Output the (x, y) coordinate of the center of the cell containing the given text.  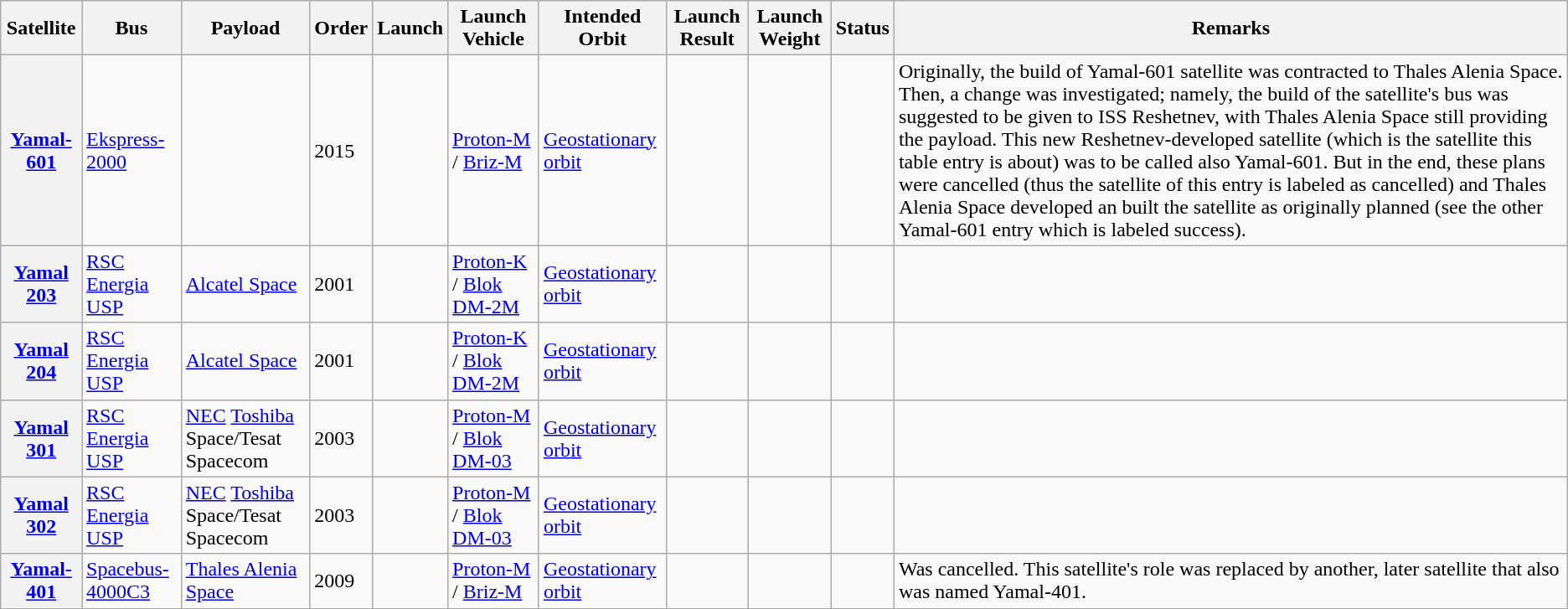
Satellite (42, 28)
Thales Alenia Space (245, 581)
Was cancelled. This satellite's role was replaced by another, later satellite that also was named Yamal-401. (1230, 581)
Launch Result (707, 28)
2015 (342, 151)
Launch Weight (789, 28)
Launch Vehicle (494, 28)
Order (342, 28)
Yamal 204 (42, 361)
Bus (132, 28)
Spacebus-4000C3 (132, 581)
Ekspress-2000 (132, 151)
Intended Orbit (602, 28)
Status (863, 28)
Payload (245, 28)
Yamal 203 (42, 284)
Remarks (1230, 28)
Yamal-601 (42, 151)
Launch (410, 28)
Yamal 302 (42, 515)
Yamal 301 (42, 438)
2009 (342, 581)
Yamal-401 (42, 581)
